Pinpoint the cell where the given text exists, returning its (X, Y) midpoint coordinate. 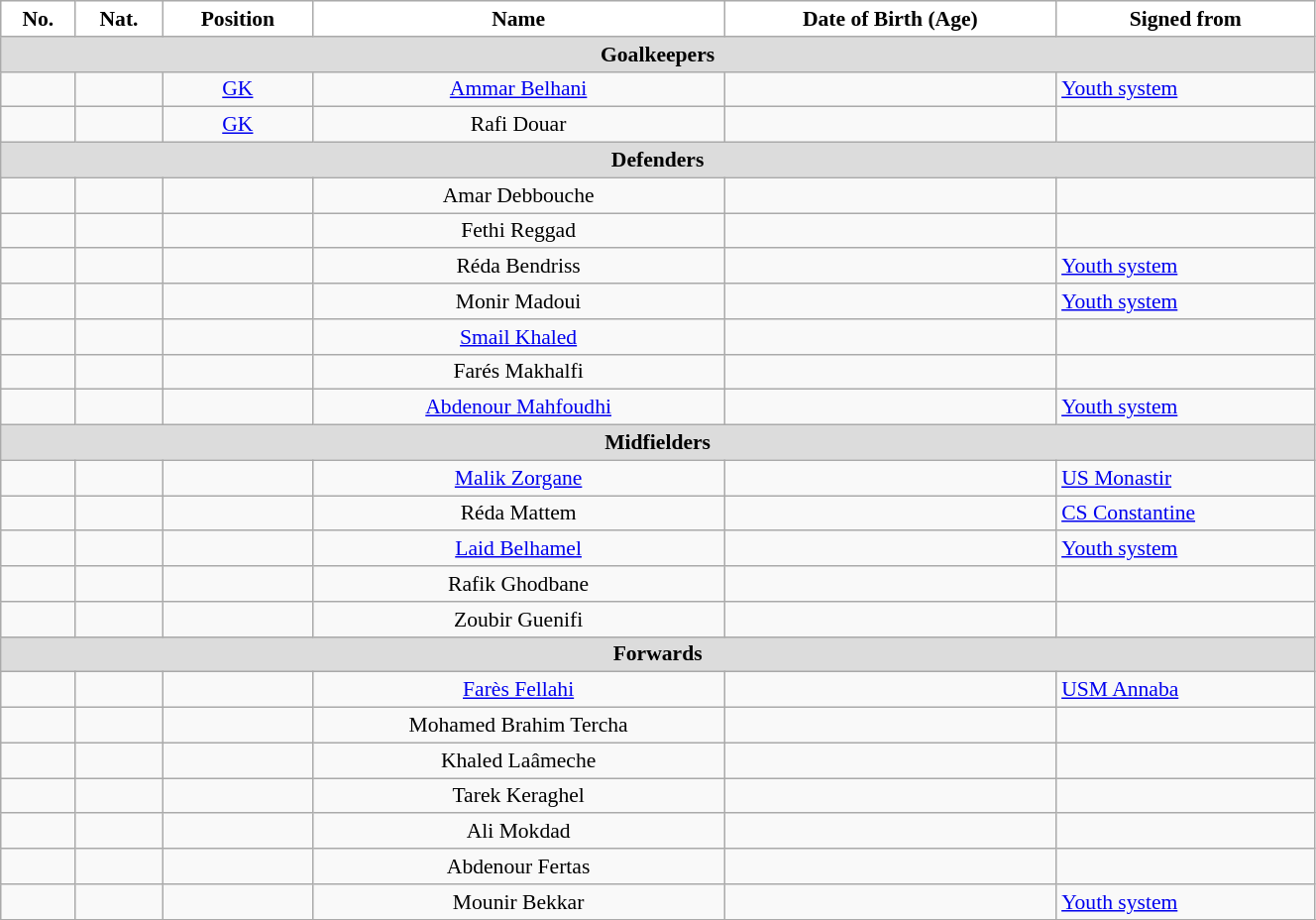
Date of Birth (Age) (891, 19)
Ali Mokdad (519, 832)
CS Constantine (1185, 514)
Ammar Belhani (519, 89)
Rafik Ghodbane (519, 584)
Goalkeepers (658, 55)
Defenders (658, 161)
Rafi Douar (519, 125)
USM Annaba (1185, 690)
Laid Belhamel (519, 549)
Abdenour Mahfoudhi (519, 407)
Réda Bendriss (519, 267)
Farés Makhalfi (519, 372)
Mohamed Brahim Tercha (519, 726)
Smail Khaled (519, 337)
Amar Debbouche (519, 195)
Zoubir Guenifi (519, 620)
Farès Fellahi (519, 690)
US Monastir (1185, 478)
Monir Madoui (519, 301)
Malik Zorgane (519, 478)
Mounir Bekkar (519, 902)
Tarek Keraghel (519, 796)
Position (238, 19)
Forwards (658, 654)
Fethi Reggad (519, 231)
Name (519, 19)
Réda Mattem (519, 514)
Abdenour Fertas (519, 866)
Midfielders (658, 443)
No. (38, 19)
Signed from (1185, 19)
Nat. (119, 19)
Khaled Laâmeche (519, 760)
